Provide the (X, Y) coordinate of the cell's center where the given text is located.  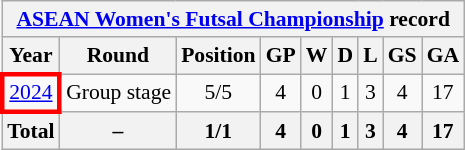
5/5 (218, 94)
Round (118, 56)
Year (30, 56)
Group stage (118, 94)
GS (402, 56)
ASEAN Women's Futsal Championship record (233, 19)
D (345, 56)
L (370, 56)
GA (444, 56)
W (317, 56)
Position (218, 56)
Total (30, 132)
– (118, 132)
GP (281, 56)
2024 (30, 94)
1/1 (218, 132)
